Locate the cell with the specified text and output its (x, y) center coordinate. 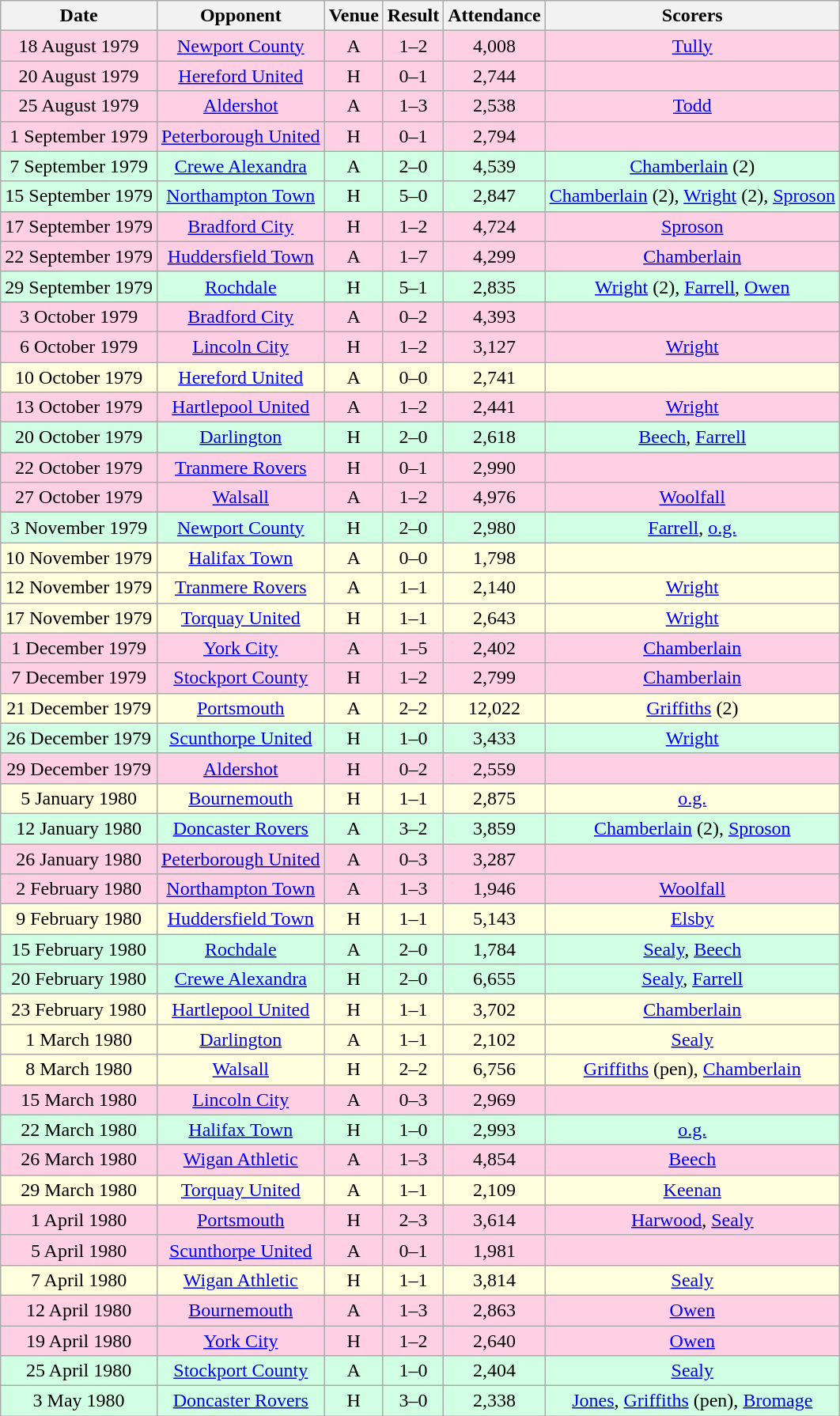
13 October 1979 (79, 407)
Griffiths (pen), Chamberlain (692, 1070)
Sealy, Farrell (692, 979)
27 October 1979 (79, 498)
26 January 1980 (79, 858)
2,794 (494, 136)
1–5 (413, 648)
5–0 (413, 196)
2,741 (494, 377)
4,393 (494, 316)
Beech, Farrell (692, 437)
26 December 1979 (79, 738)
Date (79, 16)
4,539 (494, 166)
Chamberlain (2) (692, 166)
21 December 1979 (79, 708)
Chamberlain (2), Sproson (692, 828)
12 April 1980 (79, 1310)
3,814 (494, 1280)
15 March 1980 (79, 1100)
Keenan (692, 1190)
3,127 (494, 346)
2,969 (494, 1100)
2,863 (494, 1310)
8 March 1980 (79, 1070)
2,441 (494, 407)
5,143 (494, 919)
29 September 1979 (79, 286)
12,022 (494, 708)
Jones, Griffiths (pen), Bromage (692, 1401)
2,835 (494, 286)
2,847 (494, 196)
4,008 (494, 46)
19 April 1980 (79, 1341)
4,854 (494, 1160)
2,875 (494, 798)
3,614 (494, 1220)
1 September 1979 (79, 136)
5 April 1980 (79, 1250)
12 November 1979 (79, 588)
2,618 (494, 437)
Beech (692, 1160)
26 March 1980 (79, 1160)
3 May 1980 (79, 1401)
Venue (354, 16)
17 September 1979 (79, 226)
7 September 1979 (79, 166)
3,859 (494, 828)
12 January 1980 (79, 828)
1,784 (494, 949)
22 October 1979 (79, 468)
3 October 1979 (79, 316)
20 February 1980 (79, 979)
2,102 (494, 1039)
29 December 1979 (79, 768)
1,798 (494, 558)
3 November 1979 (79, 528)
Griffiths (2) (692, 708)
2,640 (494, 1341)
2,980 (494, 528)
2,538 (494, 106)
2,744 (494, 76)
3–2 (413, 828)
2,559 (494, 768)
Tully (692, 46)
Chamberlain (2), Wright (2), Sproson (692, 196)
15 February 1980 (79, 949)
Result (413, 16)
3,433 (494, 738)
1 March 1980 (79, 1039)
Farrell, o.g. (692, 528)
2,404 (494, 1371)
2 February 1980 (79, 889)
20 October 1979 (79, 437)
15 September 1979 (79, 196)
Opponent (240, 16)
3–0 (413, 1401)
2–3 (413, 1220)
5 January 1980 (79, 798)
7 April 1980 (79, 1280)
22 September 1979 (79, 256)
10 October 1979 (79, 377)
10 November 1979 (79, 558)
Scorers (692, 16)
Attendance (494, 16)
7 December 1979 (79, 678)
2,990 (494, 468)
2,402 (494, 648)
Sealy, Beech (692, 949)
6,756 (494, 1070)
20 August 1979 (79, 76)
2,643 (494, 618)
29 March 1980 (79, 1190)
Sproson (692, 226)
1 April 1980 (79, 1220)
25 August 1979 (79, 106)
4,299 (494, 256)
3,702 (494, 1009)
22 March 1980 (79, 1130)
Todd (692, 106)
Elsby (692, 919)
2,338 (494, 1401)
6 October 1979 (79, 346)
2,799 (494, 678)
5–1 (413, 286)
1–7 (413, 256)
4,976 (494, 498)
23 February 1980 (79, 1009)
4,724 (494, 226)
18 August 1979 (79, 46)
9 February 1980 (79, 919)
1,981 (494, 1250)
1,946 (494, 889)
Wright (2), Farrell, Owen (692, 286)
2,109 (494, 1190)
2,140 (494, 588)
6,655 (494, 979)
25 April 1980 (79, 1371)
Harwood, Sealy (692, 1220)
3,287 (494, 858)
2,993 (494, 1130)
1 December 1979 (79, 648)
17 November 1979 (79, 618)
